Detect which cell encompasses the target text, then output its (X, Y) center coordinate. 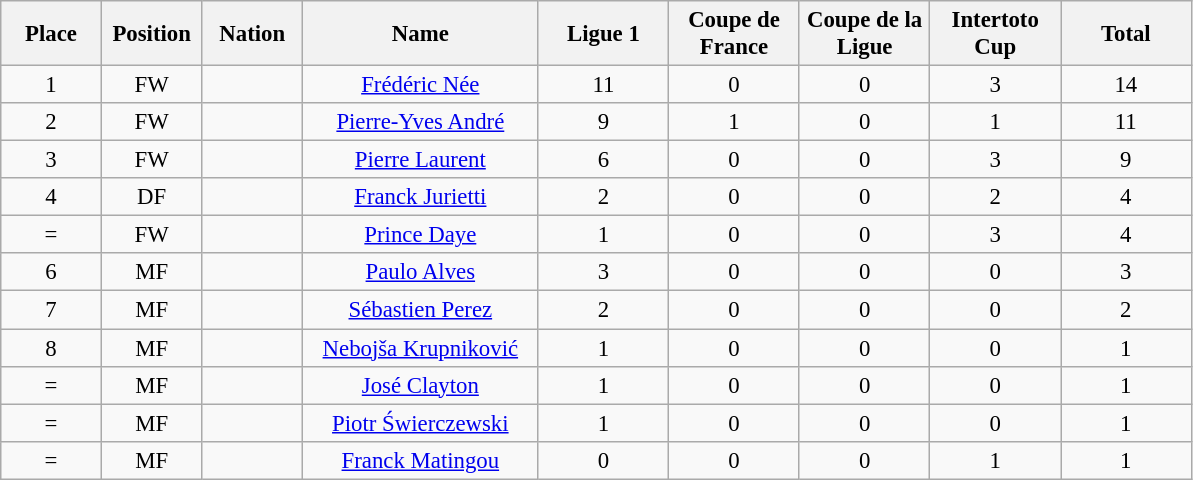
DF (152, 197)
Ligue 1 (604, 34)
Position (152, 34)
Coupe de France (734, 34)
Name (421, 34)
14 (1126, 85)
Pierre Laurent (421, 160)
José Clayton (421, 385)
8 (52, 348)
Place (52, 34)
Prince Daye (421, 235)
Franck Matingou (421, 460)
Paulo Alves (421, 273)
Sébastien Perez (421, 310)
Intertoto Cup (996, 34)
Total (1126, 34)
Nebojša Krupniković (421, 348)
Coupe de la Ligue (864, 34)
Frédéric Née (421, 85)
Nation (252, 34)
Pierre-Yves André (421, 122)
7 (52, 310)
Franck Jurietti (421, 197)
Piotr Świerczewski (421, 423)
